Identify which cell holds the provided text, then report its (x, y) central coordinate. 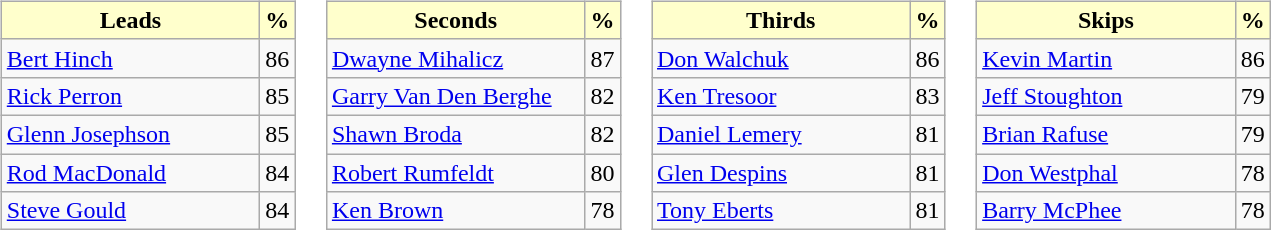
Don Westphal (1106, 173)
Garry Van Den Berghe (456, 96)
Seconds (456, 20)
Thirds (782, 20)
80 (602, 173)
Rick Perron (130, 96)
Don Walchuk (782, 58)
Kevin Martin (1106, 58)
87 (602, 58)
Jeff Stoughton (1106, 96)
Ken Brown (456, 211)
Glen Despins (782, 173)
Leads (130, 20)
Rod MacDonald (130, 173)
Robert Rumfeldt (456, 173)
Shawn Broda (456, 134)
83 (928, 96)
Daniel Lemery (782, 134)
Bert Hinch (130, 58)
Barry McPhee (1106, 211)
Skips (1106, 20)
Dwayne Mihalicz (456, 58)
Brian Rafuse (1106, 134)
Tony Eberts (782, 211)
Steve Gould (130, 211)
Ken Tresoor (782, 96)
Glenn Josephson (130, 134)
